Pinpoint the cell where the given text exists, returning its (X, Y) midpoint coordinate. 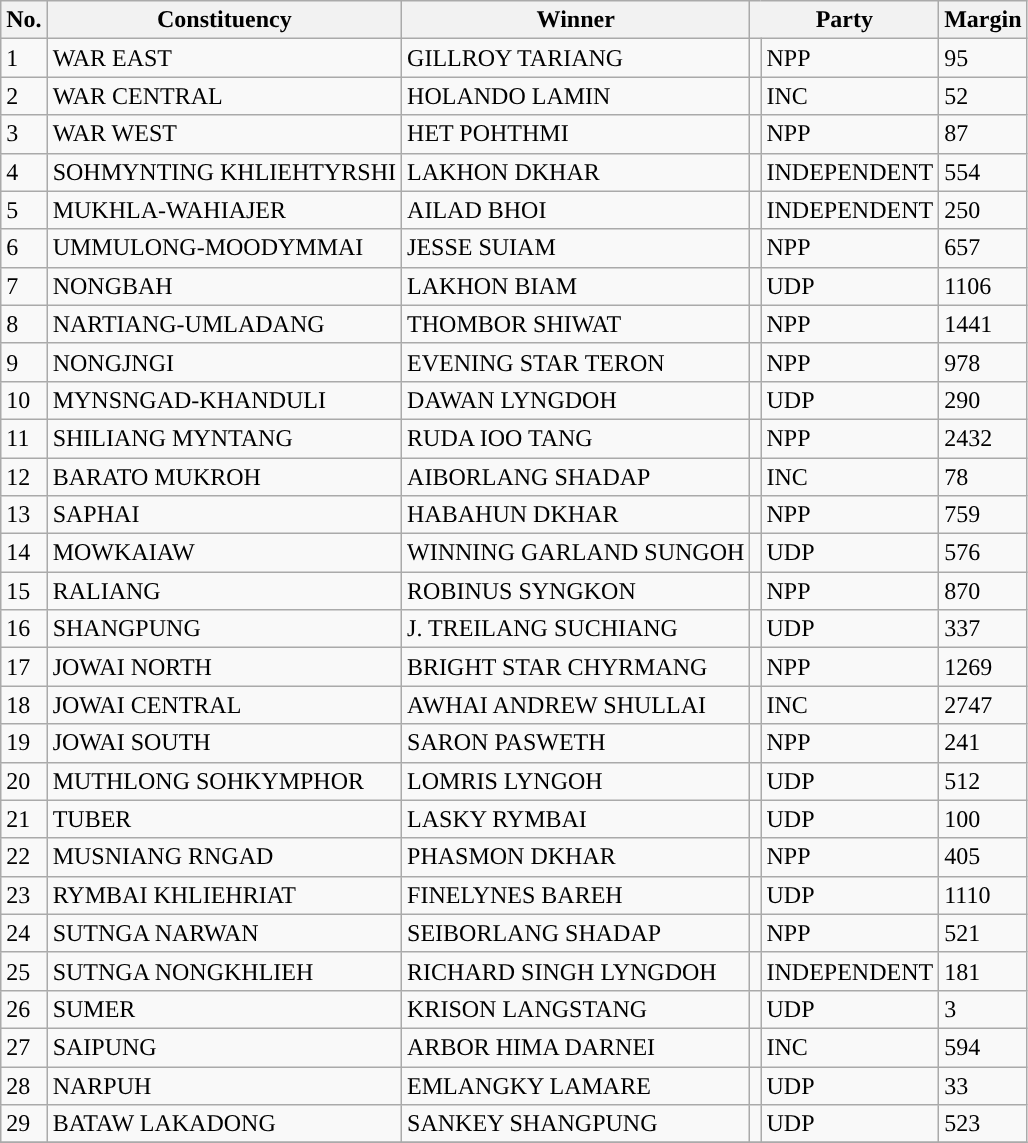
Party (844, 20)
THOMBOR SHIWAT (576, 324)
WINNING GARLAND SUNGOH (576, 553)
250 (983, 210)
594 (983, 1047)
SOHMYNTING KHLIEHTYRSHI (224, 172)
8 (24, 324)
22 (24, 857)
WAR WEST (224, 134)
SUTNGA NONGKHLIEH (224, 971)
DAWAN LYNGDOH (576, 400)
20 (24, 781)
SARON PASWETH (576, 743)
181 (983, 971)
15 (24, 591)
17 (24, 667)
337 (983, 629)
18 (24, 705)
WAR EAST (224, 58)
512 (983, 781)
No. (24, 20)
LOMRIS LYNGOH (576, 781)
1 (24, 58)
LASKY RYMBAI (576, 819)
2432 (983, 438)
52 (983, 96)
KRISON LANGSTANG (576, 1009)
10 (24, 400)
405 (983, 857)
Winner (576, 20)
87 (983, 134)
13 (24, 515)
JOWAI CENTRAL (224, 705)
MYNSNGAD-KHANDULI (224, 400)
SEIBORLANG SHADAP (576, 933)
7 (24, 286)
AIBORLANG SHADAP (576, 477)
33 (983, 1085)
5 (24, 210)
1110 (983, 895)
MUTHLONG SOHKYMPHOR (224, 781)
241 (983, 743)
523 (983, 1124)
AILAD BHOI (576, 210)
NONGJNGI (224, 362)
1441 (983, 324)
LAKHON DKHAR (576, 172)
NARPUH (224, 1085)
MOWKAIAW (224, 553)
MUSNIANG RNGAD (224, 857)
4 (24, 172)
25 (24, 971)
16 (24, 629)
78 (983, 477)
576 (983, 553)
2747 (983, 705)
RALIANG (224, 591)
TUBER (224, 819)
23 (24, 895)
UMMULONG-MOODYMMAI (224, 248)
HET POHTHMI (576, 134)
12 (24, 477)
SHILIANG MYNTANG (224, 438)
RYMBAI KHLIEHRIAT (224, 895)
SUTNGA NARWAN (224, 933)
EVENING STAR TERON (576, 362)
GILLROY TARIANG (576, 58)
ROBINUS SYNGKON (576, 591)
SAIPUNG (224, 1047)
NONGBAH (224, 286)
19 (24, 743)
14 (24, 553)
RICHARD SINGH LYNGDOH (576, 971)
100 (983, 819)
Margin (983, 20)
JESSE SUIAM (576, 248)
2 (24, 96)
290 (983, 400)
WAR CENTRAL (224, 96)
BATAW LAKADONG (224, 1124)
95 (983, 58)
AWHAI ANDREW SHULLAI (576, 705)
EMLANGKY LAMARE (576, 1085)
HABAHUN DKHAR (576, 515)
BARATO MUKROH (224, 477)
6 (24, 248)
SANKEY SHANGPUNG (576, 1124)
657 (983, 248)
LAKHON BIAM (576, 286)
29 (24, 1124)
JOWAI SOUTH (224, 743)
521 (983, 933)
28 (24, 1085)
HOLANDO LAMIN (576, 96)
SHANGPUNG (224, 629)
24 (24, 933)
759 (983, 515)
1269 (983, 667)
9 (24, 362)
21 (24, 819)
RUDA IOO TANG (576, 438)
554 (983, 172)
26 (24, 1009)
11 (24, 438)
978 (983, 362)
NARTIANG-UMLADANG (224, 324)
BRIGHT STAR CHYRMANG (576, 667)
PHASMON DKHAR (576, 857)
Constituency (224, 20)
SAPHAI (224, 515)
J. TREILANG SUCHIANG (576, 629)
JOWAI NORTH (224, 667)
1106 (983, 286)
SUMER (224, 1009)
870 (983, 591)
27 (24, 1047)
ARBOR HIMA DARNEI (576, 1047)
FINELYNES BAREH (576, 895)
MUKHLA-WAHIAJER (224, 210)
